From the cell containing the given text, extract its center point as [X, Y] coordinate. 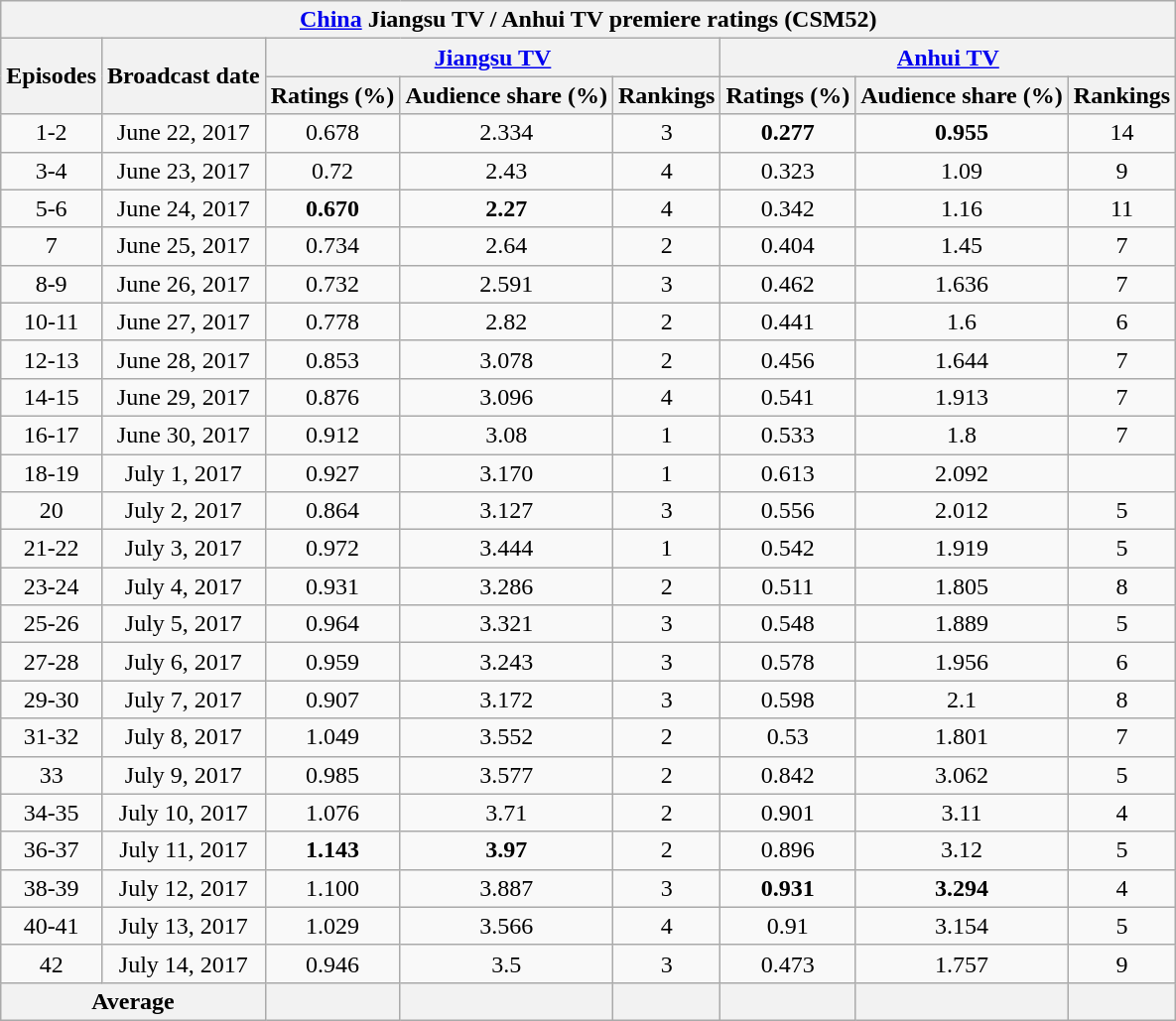
2.1 [963, 700]
3-4 [52, 171]
2.27 [506, 208]
July 14, 2017 [185, 963]
1.757 [963, 963]
25-26 [52, 624]
3.062 [963, 775]
0.927 [332, 473]
3.078 [506, 359]
0.404 [788, 246]
0.511 [788, 586]
July 1, 2017 [185, 473]
0.548 [788, 624]
21-22 [52, 549]
June 30, 2017 [185, 435]
0.985 [332, 775]
China Jiangsu TV / Anhui TV premiere ratings (CSM52) [588, 20]
2.591 [506, 284]
0.907 [332, 700]
1.919 [963, 549]
20 [52, 511]
1.956 [963, 662]
July 3, 2017 [185, 549]
3.170 [506, 473]
July 5, 2017 [185, 624]
0.556 [788, 511]
July 6, 2017 [185, 662]
3.096 [506, 397]
0.778 [332, 321]
3.97 [506, 850]
0.72 [332, 171]
1.6 [963, 321]
27-28 [52, 662]
12-13 [52, 359]
0.542 [788, 549]
0.323 [788, 171]
0.613 [788, 473]
Anhui TV [949, 58]
June 28, 2017 [185, 359]
0.734 [332, 246]
0.473 [788, 963]
0.678 [332, 133]
July 7, 2017 [185, 700]
10-11 [52, 321]
June 23, 2017 [185, 171]
5-6 [52, 208]
0.53 [788, 737]
0.462 [788, 284]
14-15 [52, 397]
0.901 [788, 813]
3.552 [506, 737]
1.801 [963, 737]
1.100 [332, 888]
June 29, 2017 [185, 397]
0.598 [788, 700]
Average [133, 1001]
36-37 [52, 850]
0.955 [963, 133]
3.294 [963, 888]
3.154 [963, 926]
2.012 [963, 511]
June 26, 2017 [185, 284]
3.444 [506, 549]
3.887 [506, 888]
0.441 [788, 321]
33 [52, 775]
June 25, 2017 [185, 246]
31-32 [52, 737]
0.896 [788, 850]
1.644 [963, 359]
July 2, 2017 [185, 511]
0.91 [788, 926]
0.959 [332, 662]
July 11, 2017 [185, 850]
1.143 [332, 850]
1.636 [963, 284]
Jiangsu TV [492, 58]
3.71 [506, 813]
3.566 [506, 926]
June 22, 2017 [185, 133]
1.029 [332, 926]
8-9 [52, 284]
July 9, 2017 [185, 775]
1.8 [963, 435]
1.889 [963, 624]
2.64 [506, 246]
1.09 [963, 171]
0.578 [788, 662]
Broadcast date [185, 76]
3.577 [506, 775]
1.45 [963, 246]
40-41 [52, 926]
1.076 [332, 813]
3.127 [506, 511]
1.913 [963, 397]
0.912 [332, 435]
1.805 [963, 586]
16-17 [52, 435]
3.243 [506, 662]
0.277 [788, 133]
0.972 [332, 549]
0.456 [788, 359]
0.864 [332, 511]
1.16 [963, 208]
23-24 [52, 586]
38-39 [52, 888]
1-2 [52, 133]
July 13, 2017 [185, 926]
0.732 [332, 284]
June 24, 2017 [185, 208]
0.342 [788, 208]
2.334 [506, 133]
3.08 [506, 435]
11 [1121, 208]
2.82 [506, 321]
2.43 [506, 171]
42 [52, 963]
0.876 [332, 397]
0.946 [332, 963]
0.670 [332, 208]
3.172 [506, 700]
0.853 [332, 359]
July 8, 2017 [185, 737]
0.541 [788, 397]
14 [1121, 133]
0.964 [332, 624]
29-30 [52, 700]
3.5 [506, 963]
Episodes [52, 76]
1.049 [332, 737]
0.533 [788, 435]
July 10, 2017 [185, 813]
3.321 [506, 624]
34-35 [52, 813]
July 12, 2017 [185, 888]
3.11 [963, 813]
July 4, 2017 [185, 586]
18-19 [52, 473]
3.12 [963, 850]
June 27, 2017 [185, 321]
0.842 [788, 775]
3.286 [506, 586]
2.092 [963, 473]
